Extract the (x, y) coordinate from the center of the cell holding the provided text.  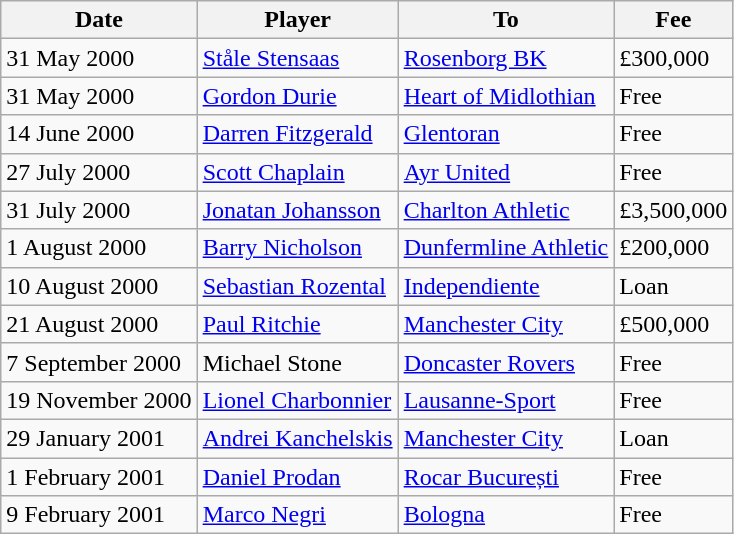
31 July 2000 (99, 210)
Michael Stone (298, 362)
Andrei Kanchelskis (298, 438)
Glentoran (506, 134)
Bologna (506, 515)
Daniel Prodan (298, 477)
1 February 2001 (99, 477)
Dunfermline Athletic (506, 248)
£300,000 (674, 58)
14 June 2000 (99, 134)
£200,000 (674, 248)
To (506, 20)
Sebastian Rozental (298, 286)
£500,000 (674, 324)
Barry Nicholson (298, 248)
Charlton Athletic (506, 210)
Lionel Charbonnier (298, 400)
Paul Ritchie (298, 324)
1 August 2000 (99, 248)
27 July 2000 (99, 172)
£3,500,000 (674, 210)
Gordon Durie (298, 96)
21 August 2000 (99, 324)
Darren Fitzgerald (298, 134)
10 August 2000 (99, 286)
Player (298, 20)
Jonatan Johansson (298, 210)
Independiente (506, 286)
19 November 2000 (99, 400)
7 September 2000 (99, 362)
29 January 2001 (99, 438)
Rosenborg BK (506, 58)
Lausanne-Sport (506, 400)
Scott Chaplain (298, 172)
Rocar București (506, 477)
Ståle Stensaas (298, 58)
Ayr United (506, 172)
Doncaster Rovers (506, 362)
9 February 2001 (99, 515)
Date (99, 20)
Fee (674, 20)
Marco Negri (298, 515)
Heart of Midlothian (506, 96)
